From the cell containing the given text, extract its center point as (x, y) coordinate. 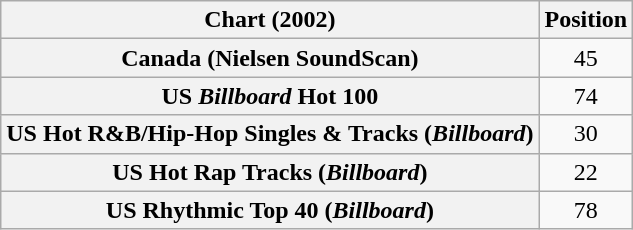
US Hot Rap Tracks (Billboard) (270, 172)
Chart (2002) (270, 20)
78 (586, 210)
US Billboard Hot 100 (270, 96)
US Rhythmic Top 40 (Billboard) (270, 210)
30 (586, 134)
Canada (Nielsen SoundScan) (270, 58)
74 (586, 96)
45 (586, 58)
Position (586, 20)
22 (586, 172)
US Hot R&B/Hip-Hop Singles & Tracks (Billboard) (270, 134)
